Output the (X, Y) coordinate of the center of the cell containing the given text.  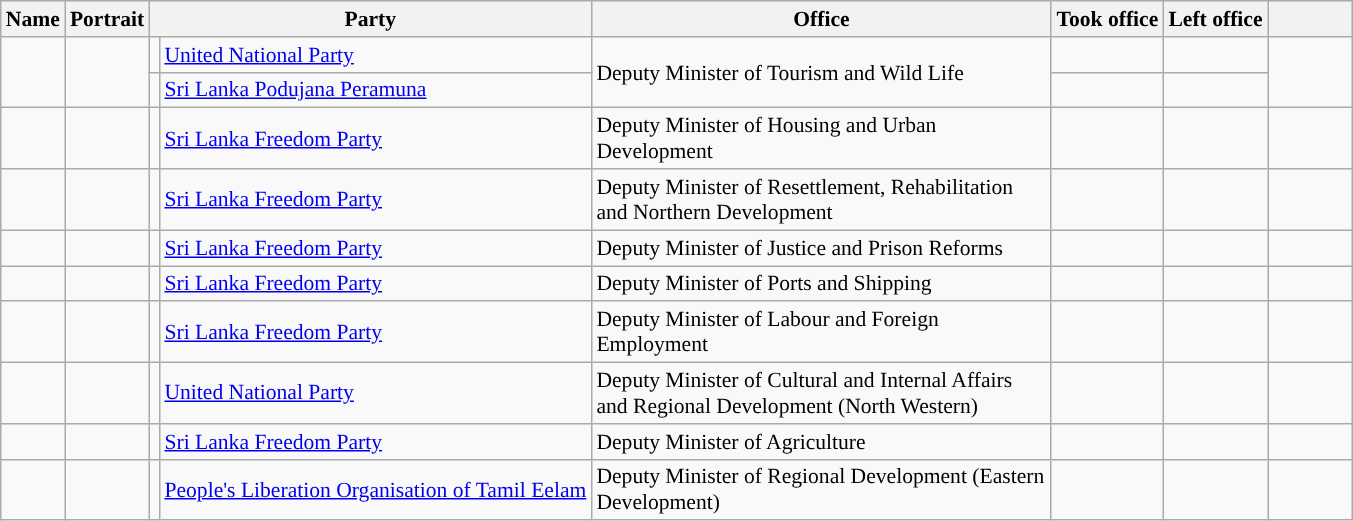
Deputy Minister of Justice and Prison Reforms (821, 248)
Deputy Minister of Labour and Foreign Employment (821, 332)
Deputy Minister of Housing and Urban Development (821, 138)
Deputy Minister of Tourism and Wild Life (821, 72)
Deputy Minister of Resettlement, Rehabilitation and Northern Development (821, 200)
Portrait (107, 19)
Deputy Minister of Regional Development (Eastern Development) (821, 490)
Party (370, 19)
Left office (1215, 19)
Deputy Minister of Ports and Shipping (821, 284)
Deputy Minister of Cultural and Internal Affairs and Regional Development (North Western) (821, 394)
Took office (1107, 19)
People's Liberation Organisation of Tamil Eelam (375, 490)
Sri Lanka Podujana Peramuna (375, 90)
Deputy Minister of Agriculture (821, 442)
Office (821, 19)
Name (33, 19)
